Return the (X, Y) coordinate for the center point of the cell that contains the specified text.  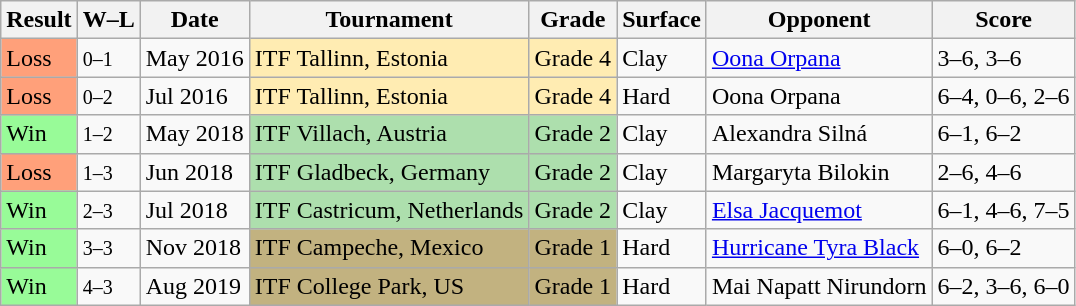
1–2 (108, 134)
Jun 2018 (194, 172)
4–3 (108, 286)
Date (194, 20)
2–6, 4–6 (1004, 172)
3–6, 3–6 (1004, 58)
Grade (573, 20)
ITF Castricum, Netherlands (389, 210)
Nov 2018 (194, 248)
W–L (108, 20)
Surface (662, 20)
May 2016 (194, 58)
ITF College Park, US (389, 286)
Alexandra Silná (819, 134)
2–3 (108, 210)
6–1, 6–2 (1004, 134)
0–2 (108, 96)
6–1, 4–6, 7–5 (1004, 210)
Score (1004, 20)
6–2, 3–6, 6–0 (1004, 286)
Jul 2018 (194, 210)
3–3 (108, 248)
ITF Campeche, Mexico (389, 248)
May 2018 (194, 134)
1–3 (108, 172)
Tournament (389, 20)
Elsa Jacquemot (819, 210)
Result (39, 20)
Aug 2019 (194, 286)
Mai Napatt Nirundorn (819, 286)
0–1 (108, 58)
Margaryta Bilokin (819, 172)
Jul 2016 (194, 96)
6–4, 0–6, 2–6 (1004, 96)
6–0, 6–2 (1004, 248)
Opponent (819, 20)
Hurricane Tyra Black (819, 248)
ITF Gladbeck, Germany (389, 172)
ITF Villach, Austria (389, 134)
